Identify which cell holds the provided text, then report its [X, Y] central coordinate. 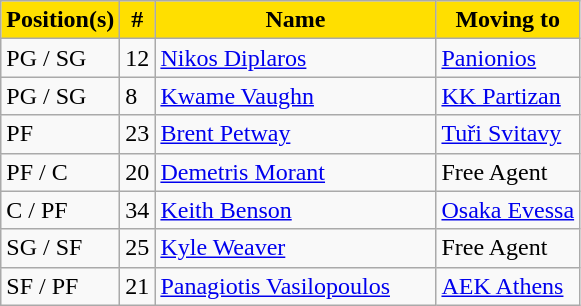
12 [138, 58]
Panagiotis Vasilopoulos [296, 286]
# [138, 20]
Osaka Evessa [508, 210]
PF [60, 134]
Tuři Svitavy [508, 134]
8 [138, 96]
Demetris Morant [296, 172]
Nikos Diplaros [296, 58]
PF / C [60, 172]
C / PF [60, 210]
SG / SF [60, 248]
Brent Petway [296, 134]
25 [138, 248]
20 [138, 172]
23 [138, 134]
Position(s) [60, 20]
KK Partizan [508, 96]
Kwame Vaughn [296, 96]
34 [138, 210]
AEK Athens [508, 286]
Kyle Weaver [296, 248]
21 [138, 286]
Name [296, 20]
SF / PF [60, 286]
Moving to [508, 20]
Keith Benson [296, 210]
Panionios [508, 58]
